Pinpoint the cell where the given text exists, returning its [x, y] midpoint coordinate. 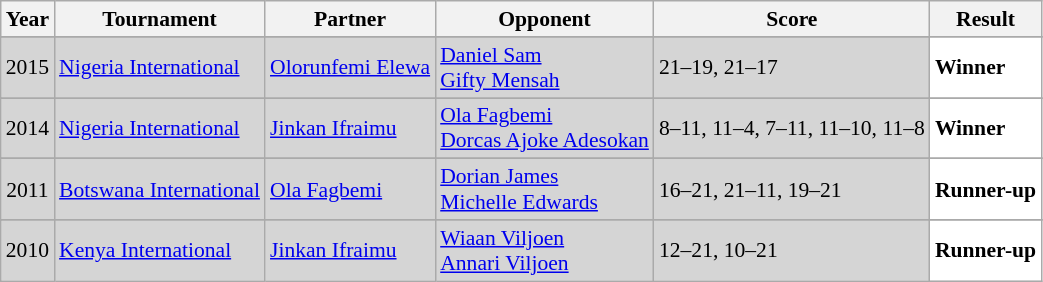
Dorian James Michelle Edwards [544, 190]
Ola Fagbemi [350, 190]
Partner [350, 19]
Daniel Sam Gifty Mensah [544, 68]
12–21, 10–21 [792, 250]
Result [986, 19]
2011 [28, 190]
2015 [28, 68]
2010 [28, 250]
Botswana International [160, 190]
Score [792, 19]
Ola Fagbemi Dorcas Ajoke Adesokan [544, 128]
16–21, 21–11, 19–21 [792, 190]
Kenya International [160, 250]
Olorunfemi Elewa [350, 68]
Opponent [544, 19]
Year [28, 19]
Wiaan Viljoen Annari Viljoen [544, 250]
Tournament [160, 19]
8–11, 11–4, 7–11, 11–10, 11–8 [792, 128]
21–19, 21–17 [792, 68]
2014 [28, 128]
